Scan for the cell matching the given text and deliver its (X, Y) coordinate at center. 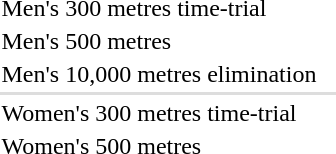
Men's 10,000 metres elimination (159, 74)
Men's 500 metres (159, 41)
Women's 300 metres time-trial (159, 113)
